For the text-containing cell, return its midpoint in (X, Y) coordinate format. 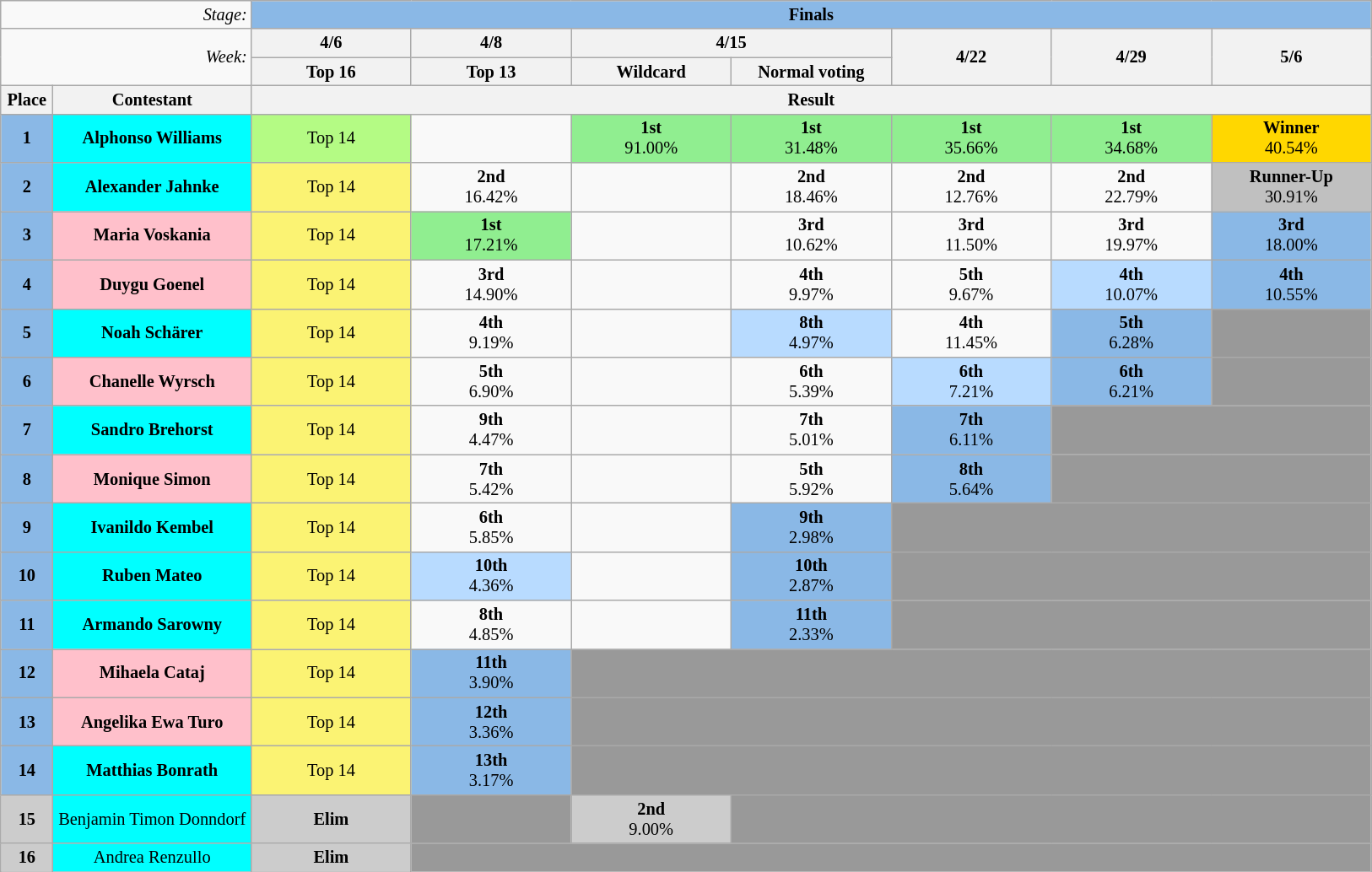
7 (27, 430)
5/6 (1292, 57)
4 (27, 284)
10 (27, 576)
Angelika Ewa Turo (152, 722)
3rd14.90% (491, 284)
8th4.97% (812, 333)
4/8 (491, 43)
13 (27, 722)
1st35.66% (971, 138)
15 (27, 819)
3rd11.50% (971, 235)
Wildcard (651, 72)
2nd12.76% (971, 187)
Normal voting (812, 72)
9th4.47% (491, 430)
Place (27, 100)
Sandro Brehorst (152, 430)
6 (27, 381)
4th9.97% (812, 284)
7th5.42% (491, 479)
4th10.55% (1292, 284)
11th2.33% (812, 625)
4th10.07% (1132, 284)
9 (27, 527)
13th3.17% (491, 770)
Noah Schärer (152, 333)
Monique Simon (152, 479)
1st34.68% (1132, 138)
4/22 (971, 57)
6th5.39% (812, 381)
3 (27, 235)
Top 16 (332, 72)
Matthias Bonrath (152, 770)
3rd10.62% (812, 235)
12 (27, 673)
4/29 (1132, 57)
5th5.92% (812, 479)
Alexander Jahnke (152, 187)
Alphonso Williams (152, 138)
16 (27, 858)
5th6.28% (1132, 333)
11th3.90% (491, 673)
12th3.36% (491, 722)
1st17.21% (491, 235)
1 (27, 138)
1st91.00% (651, 138)
Contestant (152, 100)
8 (27, 479)
6th5.85% (491, 527)
4/15 (731, 43)
5th6.90% (491, 381)
10th4.36% (491, 576)
Andrea Renzullo (152, 858)
Mihaela Cataj (152, 673)
1st31.48% (812, 138)
Armando Sarowny (152, 625)
5th9.67% (971, 284)
2nd18.46% (812, 187)
7th5.01% (812, 430)
2nd16.42% (491, 187)
6th6.21% (1132, 381)
9th2.98% (812, 527)
6th7.21% (971, 381)
10th2.87% (812, 576)
4/6 (332, 43)
Stage: (127, 14)
Duygu Goenel (152, 284)
Ivanildo Kembel (152, 527)
3rd18.00% (1292, 235)
Chanelle Wyrsch (152, 381)
8th4.85% (491, 625)
Result (812, 100)
8th5.64% (971, 479)
2nd22.79% (1132, 187)
4th9.19% (491, 333)
4th11.45% (971, 333)
Finals (812, 14)
3rd19.97% (1132, 235)
2nd9.00% (651, 819)
Ruben Mateo (152, 576)
Winner40.54% (1292, 138)
7th6.11% (971, 430)
Maria Voskania (152, 235)
Week: (127, 57)
14 (27, 770)
11 (27, 625)
Runner-Up30.91% (1292, 187)
Benjamin Timon Donndorf (152, 819)
2 (27, 187)
Top 13 (491, 72)
5 (27, 333)
